Search for the cell housing the specified text and yield its [x, y] center coordinate. 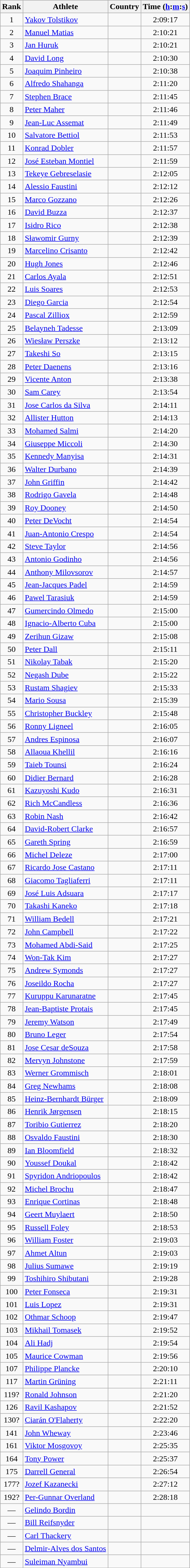
73 [11, 945]
Greg Newhams [65, 1086]
2:11:45 [165, 97]
Youssef Doukal [65, 1163]
107 [11, 1368]
Andrew Symonds [65, 970]
83 [11, 1073]
86 [11, 1112]
126 [11, 1407]
2:17:54 [165, 1035]
2:17:49 [165, 1022]
79 [11, 1022]
45 [11, 585]
Jozef Kazanecki [65, 1484]
32 [11, 418]
Luis Soares [65, 289]
Sam Carey [65, 392]
Marco Gozzano [65, 200]
Takashi Kaneko [65, 906]
2:16:36 [165, 803]
2:18:08 [165, 1086]
33 [11, 431]
Antonio Godinho [65, 559]
2:13:12 [165, 341]
2:12:53 [165, 289]
30 [11, 392]
2:14:50 [165, 508]
6 [11, 84]
39 [11, 508]
José Esteban Montiel [65, 161]
2:17:58 [165, 1047]
Julius Sumawe [65, 1266]
Negash Dube [65, 675]
José Luis Adsuara [65, 893]
Gareth Spring [65, 842]
2:09:17 [165, 20]
2:12:37 [165, 212]
Rodrigo Gavela [65, 495]
11 [11, 148]
2:12:39 [165, 238]
50 [11, 649]
2:22:20 [165, 1420]
Joseildo Rocha [65, 983]
95 [11, 1227]
2:16:16 [165, 752]
2:17:17 [165, 893]
Peter DeVocht [65, 521]
67 [11, 868]
119? [11, 1394]
60 [11, 777]
2:12:38 [165, 225]
Gumercindo Olmedo [65, 611]
17 [11, 225]
Osvaldo Faustini [65, 1137]
Juan-Antonio Crespo [65, 533]
2:15:20 [165, 662]
Maurice Cowman [65, 1356]
Suleiman Nyambui [65, 1561]
2:18:32 [165, 1150]
161 [11, 1446]
2:13:09 [165, 328]
2:18:09 [165, 1099]
Marcelino Crisanto [65, 251]
2:19:52 [165, 1330]
Bill Reifsnyder [65, 1523]
Pascal Zilliox [65, 315]
Steve Taylor [65, 546]
Ahmet Altun [65, 1253]
2:18:30 [165, 1137]
Joaquim Pinheiro [65, 71]
Jose Carlos da Silva [65, 405]
Carlos Ayala [65, 276]
2:18:01 [165, 1073]
51 [11, 662]
Werner Grommisch [65, 1073]
2:19:54 [165, 1343]
Othmar Schoop [65, 1317]
Stephen Brace [65, 97]
Andres Espinosa [65, 739]
2:16:59 [165, 842]
25 [11, 328]
Mohamed Abdi-Said [65, 945]
2:11:57 [165, 148]
47 [11, 611]
2:18:53 [165, 1227]
2:14:11 [165, 405]
Robin Nash [65, 816]
Philippe Plancke [65, 1368]
2:17:21 [165, 919]
2:20:10 [165, 1368]
24 [11, 315]
Didier Bernard [65, 777]
99 [11, 1279]
Kuruppu Karunaratne [65, 996]
Jean-Baptiste Protais [65, 1009]
8 [11, 109]
177? [11, 1484]
27 [11, 353]
101 [11, 1304]
92 [11, 1189]
80 [11, 1035]
2:23:46 [165, 1433]
62 [11, 803]
5 [11, 71]
88 [11, 1137]
87 [11, 1124]
46 [11, 598]
Rich McCandless [65, 803]
68 [11, 880]
2:26:54 [165, 1471]
Toshihiro Shibutani [65, 1279]
96 [11, 1240]
2:12:12 [165, 187]
130? [11, 1420]
10 [11, 135]
102 [11, 1317]
Ignacio-Alberto Cuba [65, 623]
Delmir-Alves dos Santos [65, 1548]
David-Robert Clarke [65, 829]
John Griffin [65, 482]
63 [11, 816]
2:11:59 [165, 161]
90 [11, 1163]
35 [11, 456]
Won-Tak Kim [65, 957]
2:17:18 [165, 906]
Anthony Milovsorov [65, 572]
97 [11, 1253]
Geert Muylaert [65, 1215]
4 [11, 58]
2:28:18 [165, 1497]
16 [11, 212]
2:21:11 [165, 1381]
13 [11, 174]
2:11:46 [165, 109]
52 [11, 675]
1 [11, 20]
21 [11, 276]
84 [11, 1086]
41 [11, 533]
Jeremy Watson [65, 1022]
2:13:15 [165, 353]
David Long [65, 58]
100 [11, 1292]
2:16:42 [165, 816]
Alessio Faustini [65, 187]
141 [11, 1433]
2:14:57 [165, 572]
John Wheway [65, 1433]
Manuel Matias [65, 32]
Enrique Cortinas [65, 1202]
192? [11, 1497]
2:14:13 [165, 418]
Kazuyoshi Kudo [65, 791]
2:25:37 [165, 1459]
Jose Cesar deSouza [65, 1047]
2 [11, 32]
2:16:24 [165, 765]
54 [11, 700]
65 [11, 842]
2:16:31 [165, 791]
Jean-Luc Assemat [65, 122]
2:18:48 [165, 1202]
2:14:31 [165, 456]
Ravil Kashapov [65, 1407]
2:25:35 [165, 1446]
Walter Durbano [65, 469]
69 [11, 893]
Ricardo Jose Castano [65, 868]
Country [125, 7]
105 [11, 1356]
2:12:42 [165, 251]
72 [11, 932]
2:15:48 [165, 713]
Rustam Shagiev [65, 688]
2:14:42 [165, 482]
Kennedy Manyisa [65, 456]
2:13:16 [165, 366]
Giuseppe Miccoli [65, 444]
49 [11, 636]
26 [11, 341]
2:10:30 [165, 58]
Hugh Jones [65, 264]
2:16:05 [165, 726]
Pawel Tarasiuk [65, 598]
Christopher Buckley [65, 713]
2:15:22 [165, 675]
Ciarán O'Flaherty [65, 1420]
9 [11, 122]
2:17:00 [165, 855]
Heinz-Bernhardt Bürger [65, 1099]
2:19:47 [165, 1317]
Diego Garcia [65, 302]
175 [11, 1471]
31 [11, 405]
2:16:07 [165, 739]
Time (h:m:s) [165, 7]
98 [11, 1266]
Athlete [65, 7]
Toribio Gutierrez [65, 1124]
Peter Maher [65, 109]
Ian Bloomfield [65, 1150]
34 [11, 444]
93 [11, 1202]
David Buzza [65, 212]
55 [11, 713]
2:11:20 [165, 84]
59 [11, 765]
82 [11, 1060]
Zerihun Gizaw [65, 636]
2:14:48 [165, 495]
2:18:20 [165, 1124]
2:17:59 [165, 1060]
Bruno Leger [65, 1035]
Rank [11, 7]
Vicente Anton [65, 379]
2:19:56 [165, 1356]
56 [11, 726]
42 [11, 546]
37 [11, 482]
Sławomir Gurny [65, 238]
2:12:51 [165, 276]
70 [11, 906]
28 [11, 366]
2:16:57 [165, 829]
2:10:38 [165, 71]
Henrik Jørgensen [65, 1112]
7 [11, 97]
Giacomo Tagliaferri [65, 880]
Alfredo Shahanga [65, 84]
Tony Power [65, 1459]
Luis Lopez [65, 1304]
2:11:53 [165, 135]
Martin Grüning [65, 1381]
12 [11, 161]
Ali Hadj [65, 1343]
2:15:08 [165, 636]
Yakov Tolstikov [65, 20]
Darrell General [65, 1471]
36 [11, 469]
2:27:12 [165, 1484]
Belayneh Tadesse [65, 328]
74 [11, 957]
48 [11, 623]
Peter Fonseca [65, 1292]
71 [11, 919]
Michel Deleze [65, 855]
38 [11, 495]
Per-Gunnar Overland [65, 1497]
2:18:50 [165, 1215]
2:13:54 [165, 392]
29 [11, 379]
2:13:38 [165, 379]
2:12:54 [165, 302]
Nikolay Tabak [65, 662]
78 [11, 1009]
Takeshi So [65, 353]
40 [11, 521]
Wiesław Perszke [65, 341]
Carl Thackery [65, 1536]
2:19:28 [165, 1279]
Konrad Dobler [65, 148]
Taieb Tounsi [65, 765]
Allaoua Khellil [65, 752]
81 [11, 1047]
2:12:26 [165, 200]
18 [11, 238]
85 [11, 1099]
Peter Dall [65, 649]
Viktor Mosgovoy [65, 1446]
Mikhail Tomasek [65, 1330]
Salvatore Bettiol [65, 135]
2:11:49 [165, 122]
58 [11, 752]
Mario Sousa [65, 700]
75 [11, 970]
2:21:52 [165, 1407]
Allister Hutton [65, 418]
117 [11, 1381]
William Bedell [65, 919]
Gelindo Bordin [65, 1510]
William Foster [65, 1240]
2:14:30 [165, 444]
Jan Huruk [65, 45]
22 [11, 289]
2:12:05 [165, 174]
Mervyn Johnstone [65, 1060]
57 [11, 739]
23 [11, 302]
103 [11, 1330]
2:17:25 [165, 945]
2:15:39 [165, 700]
Spyridon Andriopoulos [65, 1176]
44 [11, 572]
2:17:22 [165, 932]
Michel Brochu [65, 1189]
John Campbell [65, 932]
94 [11, 1215]
2:14:39 [165, 469]
66 [11, 855]
77 [11, 996]
Roy Dooney [65, 508]
76 [11, 983]
20 [11, 264]
2:19:19 [165, 1266]
2:15:33 [165, 688]
Ronald Johnson [65, 1394]
Tekeye Gebreselasie [65, 174]
61 [11, 791]
14 [11, 187]
Ronny Ligneel [65, 726]
Isidro Rico [65, 225]
64 [11, 829]
2:12:59 [165, 315]
104 [11, 1343]
2:21:20 [165, 1394]
Russell Foley [65, 1227]
43 [11, 559]
2:15:11 [165, 649]
Peter Daenens [65, 366]
2:12:46 [165, 264]
2:18:47 [165, 1189]
164 [11, 1459]
2:14:20 [165, 431]
15 [11, 200]
2:16:28 [165, 777]
2:18:15 [165, 1112]
53 [11, 688]
Jean-Jacques Padel [65, 585]
Mohamed Salmi [65, 431]
89 [11, 1150]
19 [11, 251]
3 [11, 45]
91 [11, 1176]
